Locate the cell with the specified text and output its [x, y] center coordinate. 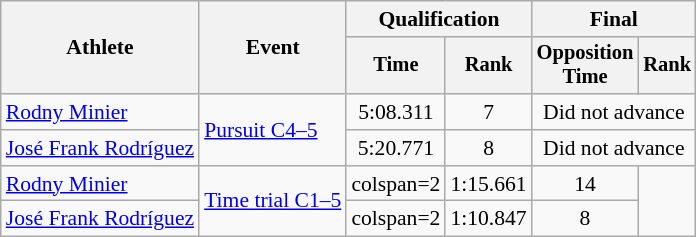
7 [488, 112]
Time [396, 66]
Athlete [100, 48]
Final [614, 19]
1:15.661 [488, 184]
Qualification [438, 19]
OppositionTime [586, 66]
5:20.771 [396, 148]
1:10.847 [488, 219]
Event [272, 48]
14 [586, 184]
Time trial C1–5 [272, 202]
Pursuit C4–5 [272, 130]
5:08.311 [396, 112]
